For the text-containing cell, return its midpoint in (X, Y) coordinate format. 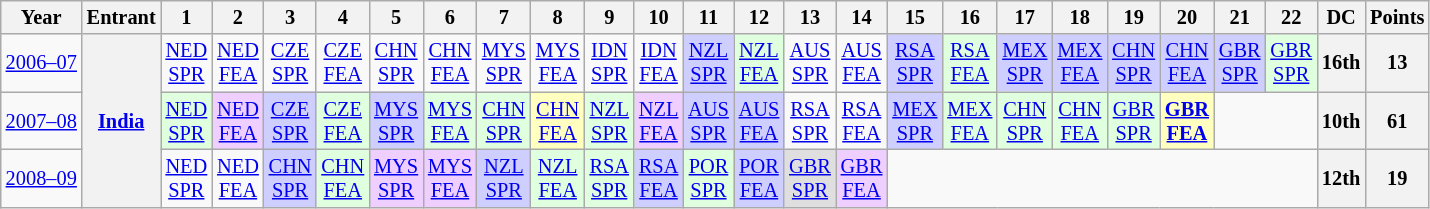
11 (708, 17)
3 (290, 17)
Points (1397, 17)
17 (1024, 17)
10 (658, 17)
16 (970, 17)
PORSPR (708, 178)
Entrant (122, 17)
22 (1291, 17)
61 (1397, 121)
15 (914, 17)
5 (396, 17)
20 (1187, 17)
2007–08 (42, 121)
DC (1341, 17)
1 (187, 17)
12th (1341, 178)
6 (450, 17)
India (122, 120)
2 (238, 17)
4 (342, 17)
12 (759, 17)
7 (504, 17)
9 (610, 17)
IDNSPR (610, 63)
21 (1240, 17)
PORFEA (759, 178)
2006–07 (42, 63)
14 (862, 17)
8 (558, 17)
16th (1341, 63)
18 (1080, 17)
2008–09 (42, 178)
10th (1341, 121)
Year (42, 17)
IDNFEA (658, 63)
